Extract the (X, Y) coordinate from the center of the cell holding the provided text.  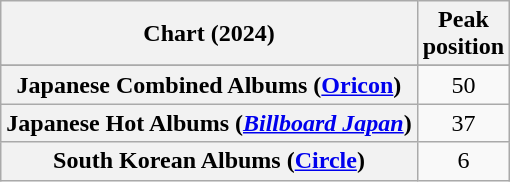
South Korean Albums (Circle) (209, 161)
Peakposition (463, 34)
50 (463, 85)
Chart (2024) (209, 34)
Japanese Combined Albums (Oricon) (209, 85)
Japanese Hot Albums (Billboard Japan) (209, 123)
37 (463, 123)
6 (463, 161)
